Scan for the cell matching the given text and deliver its (x, y) coordinate at center. 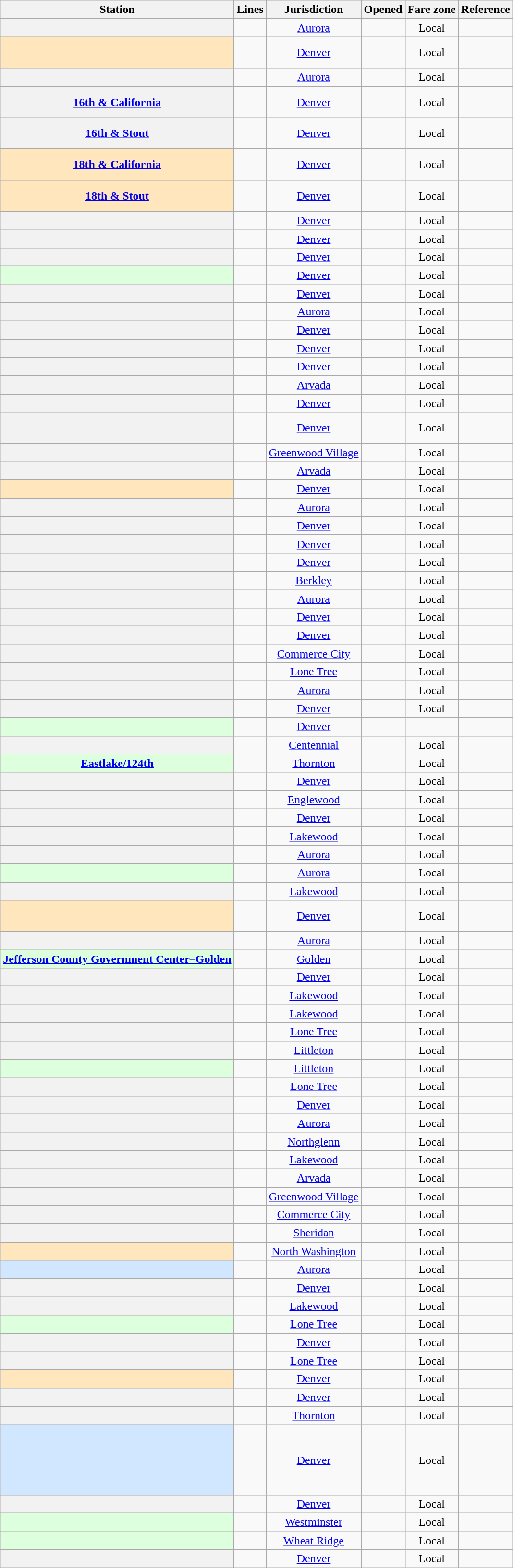
18th & California (117, 164)
Fare zone (431, 10)
Sheridan (314, 1233)
Jefferson County Government Center–Golden (117, 959)
Reference (485, 10)
Opened (383, 10)
16th & California (117, 102)
Wheat Ridge (314, 1540)
16th & Stout (117, 133)
Centennial (314, 745)
Eastlake/124th (117, 763)
Lines (250, 10)
Westminster (314, 1522)
Northglenn (314, 1141)
Golden (314, 959)
Berkley (314, 580)
Jurisdiction (314, 10)
18th & Stout (117, 196)
North Washington (314, 1251)
Englewood (314, 800)
Station (117, 10)
